Determine the [X, Y] coordinate at the center of the cell enclosing the given text.  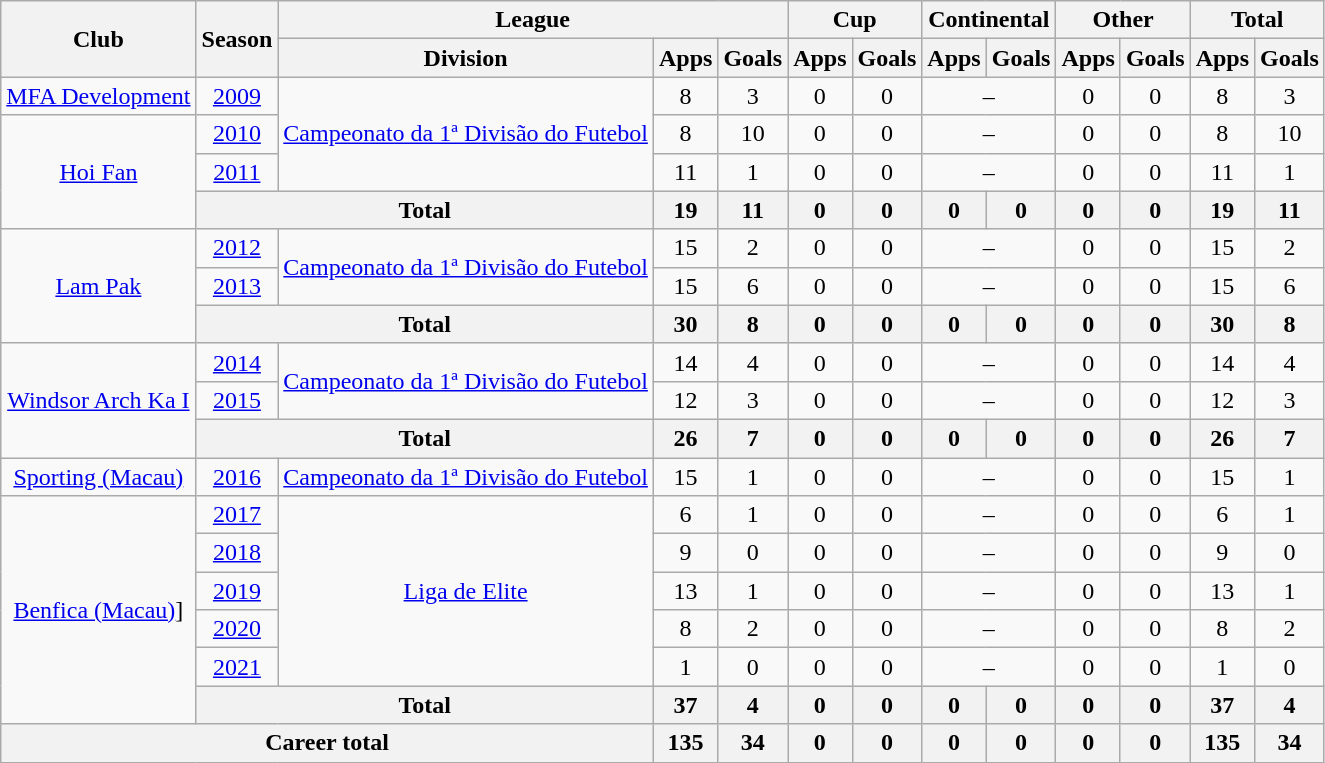
Windsor Arch Ka I [98, 400]
Season [237, 39]
2020 [237, 629]
2011 [237, 172]
2012 [237, 248]
2017 [237, 515]
Hoi Fan [98, 172]
Club [98, 39]
2013 [237, 286]
2015 [237, 400]
Lam Pak [98, 286]
Sporting (Macau) [98, 477]
Cup [855, 20]
Liga de Elite [466, 591]
Career total [328, 743]
Other [1123, 20]
Division [466, 58]
League [533, 20]
2019 [237, 591]
2014 [237, 362]
2009 [237, 96]
Continental [989, 20]
2010 [237, 134]
2018 [237, 553]
Benfica (Macau)] [98, 610]
2016 [237, 477]
2021 [237, 667]
MFA Development [98, 96]
